Extract the [X, Y] coordinate from the center of the cell holding the provided text.  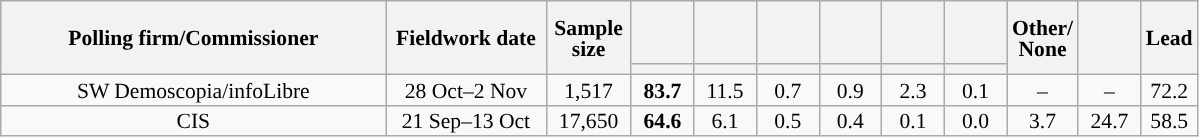
58.5 [1170, 120]
0.0 [976, 120]
SW Demoscopia/infoLibre [194, 90]
Other/None [1042, 38]
0.7 [788, 90]
Lead [1170, 38]
0.4 [850, 120]
CIS [194, 120]
17,650 [588, 120]
0.9 [850, 90]
Fieldwork date [466, 38]
28 Oct–2 Nov [466, 90]
Polling firm/Commissioner [194, 38]
6.1 [726, 120]
83.7 [662, 90]
72.2 [1170, 90]
3.7 [1042, 120]
1,517 [588, 90]
Sample size [588, 38]
21 Sep–13 Oct [466, 120]
64.6 [662, 120]
0.5 [788, 120]
2.3 [914, 90]
24.7 [1110, 120]
11.5 [726, 90]
